For the text-containing cell, return its midpoint in [x, y] coordinate format. 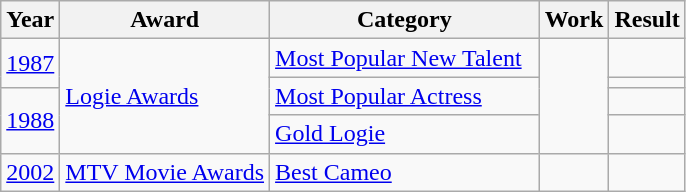
Best Cameo [405, 172]
Work [574, 20]
Logie Awards [165, 96]
Result [647, 20]
Most Popular New Talent [405, 58]
Category [405, 20]
Gold Logie [405, 134]
MTV Movie Awards [165, 172]
Most Popular Actress [405, 96]
Year [30, 20]
1988 [30, 120]
Award [165, 20]
1987 [30, 64]
2002 [30, 172]
